Search for the cell housing the specified text and yield its (x, y) center coordinate. 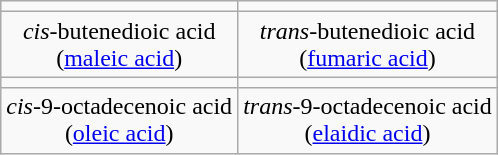
cis-9-octadecenoic acid (oleic acid) (120, 120)
cis-butenedioic acid (maleic acid) (120, 44)
trans-butenedioic acid (fumaric acid) (368, 44)
trans-9-octadecenoic acid (elaidic acid) (368, 120)
